Return the (X, Y) coordinate for the center point of the cell that contains the specified text.  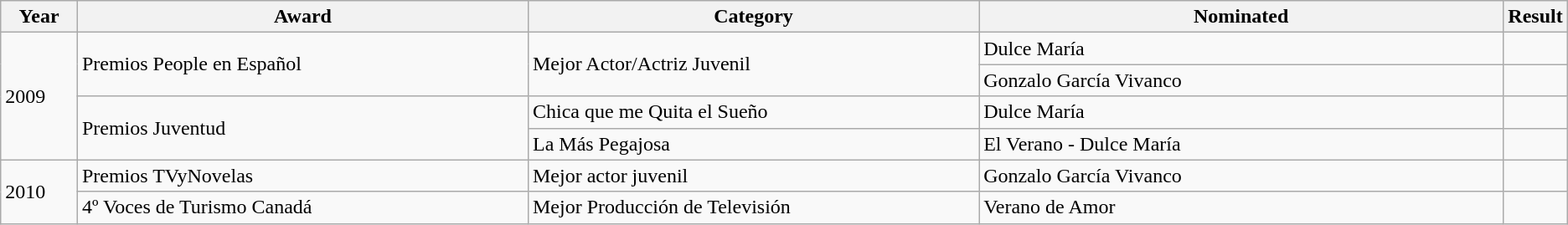
Chica que me Quita el Sueño (753, 112)
2010 (39, 192)
Verano de Amor (1241, 207)
Mejor actor juvenil (753, 176)
La Más Pegajosa (753, 144)
Result (1535, 17)
2009 (39, 96)
Mejor Producción de Televisión (753, 207)
Premios Juventud (302, 128)
El Verano - Dulce María (1241, 144)
Award (302, 17)
Year (39, 17)
Premios TVyNovelas (302, 176)
Category (753, 17)
Mejor Actor/Actriz Juvenil (753, 64)
4º Voces de Turismo Canadá (302, 207)
Premios People en Español (302, 64)
Nominated (1241, 17)
